Return [X, Y] of the center of cell containing provided text 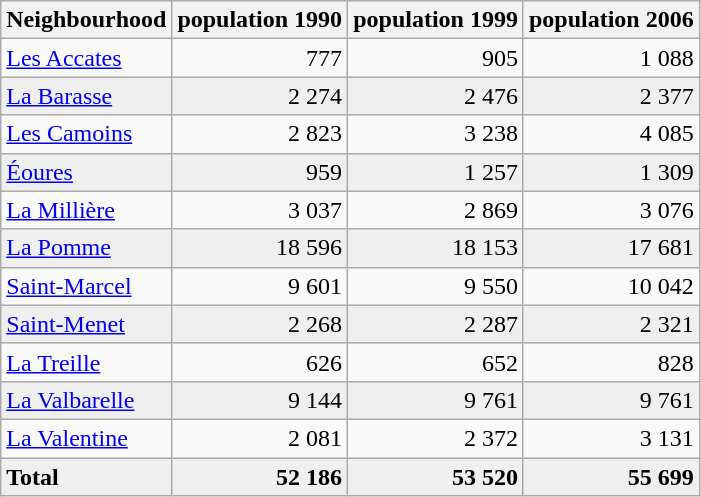
3 076 [611, 210]
9 144 [260, 400]
2 081 [260, 438]
2 869 [436, 210]
2 268 [260, 324]
2 274 [260, 96]
1 257 [436, 172]
9 601 [260, 286]
La Treille [86, 362]
905 [436, 58]
Total [86, 477]
828 [611, 362]
2 321 [611, 324]
626 [260, 362]
population 1999 [436, 20]
Neighbourhood [86, 20]
3 238 [436, 134]
La Valbarelle [86, 400]
10 042 [611, 286]
2 372 [436, 438]
2 377 [611, 96]
population 1990 [260, 20]
17 681 [611, 248]
53 520 [436, 477]
652 [436, 362]
18 596 [260, 248]
Les Accates [86, 58]
9 550 [436, 286]
777 [260, 58]
55 699 [611, 477]
La Pomme [86, 248]
population 2006 [611, 20]
52 186 [260, 477]
2 287 [436, 324]
Les Camoins [86, 134]
Saint-Marcel [86, 286]
Éoures [86, 172]
2 476 [436, 96]
1 309 [611, 172]
959 [260, 172]
La Millière [86, 210]
2 823 [260, 134]
3 131 [611, 438]
18 153 [436, 248]
La Barasse [86, 96]
4 085 [611, 134]
La Valentine [86, 438]
Saint-Menet [86, 324]
3 037 [260, 210]
1 088 [611, 58]
